Return the [x, y] coordinate for the center point of the cell that contains the specified text.  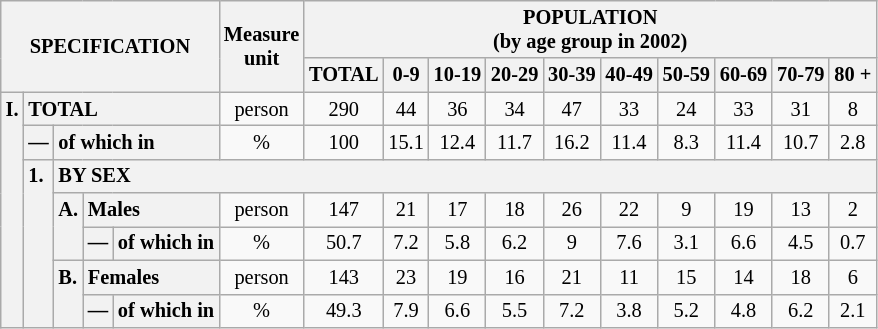
BY SEX [466, 176]
15 [686, 277]
44 [406, 109]
24 [686, 109]
15.1 [406, 142]
5.5 [514, 311]
Females [151, 277]
23 [406, 277]
3.1 [686, 243]
143 [344, 277]
I. [12, 210]
6 [852, 277]
A. [68, 226]
147 [344, 210]
16 [514, 277]
80 + [852, 75]
13 [800, 210]
290 [344, 109]
2.8 [852, 142]
49.3 [344, 311]
31 [800, 109]
17 [458, 210]
10-19 [458, 75]
3.8 [628, 311]
0.7 [852, 243]
2 [852, 210]
1. [38, 243]
22 [628, 210]
11 [628, 277]
34 [514, 109]
30-39 [572, 75]
POPULATION (by age group in 2002) [590, 29]
60-69 [744, 75]
8.3 [686, 142]
12.4 [458, 142]
20-29 [514, 75]
SPECIFICATION [110, 46]
11.7 [514, 142]
26 [572, 210]
47 [572, 109]
4.8 [744, 311]
36 [458, 109]
7.6 [628, 243]
2.1 [852, 311]
0-9 [406, 75]
10.7 [800, 142]
5.2 [686, 311]
B. [68, 294]
50-59 [686, 75]
40-49 [628, 75]
7.9 [406, 311]
14 [744, 277]
16.2 [572, 142]
50.7 [344, 243]
Measure unit [262, 46]
4.5 [800, 243]
5.8 [458, 243]
Males [151, 210]
100 [344, 142]
70-79 [800, 75]
8 [852, 109]
